Search for the cell housing the specified text and yield its [X, Y] center coordinate. 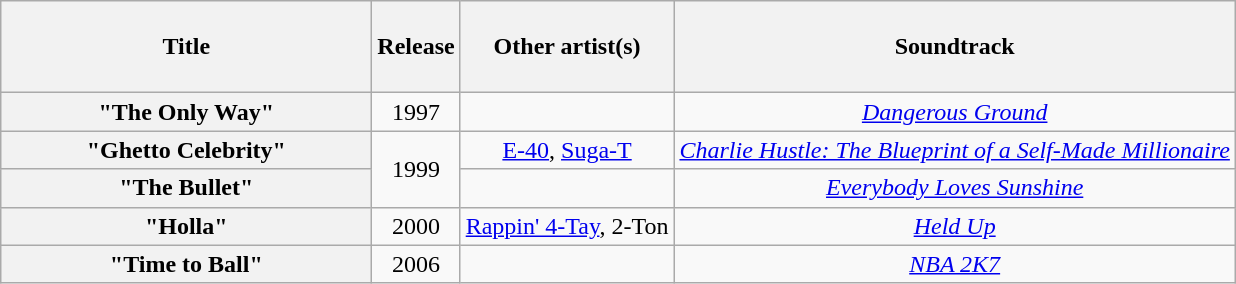
2006 [416, 264]
"Time to Ball" [186, 264]
Release [416, 47]
"The Bullet" [186, 188]
Other artist(s) [567, 47]
Dangerous Ground [954, 112]
Held Up [954, 226]
Rappin' 4-Tay, 2-Ton [567, 226]
"Ghetto Celebrity" [186, 150]
Soundtrack [954, 47]
"The Only Way" [186, 112]
"Holla" [186, 226]
1997 [416, 112]
E-40, Suga-T [567, 150]
Title [186, 47]
Charlie Hustle: The Blueprint of a Self-Made Millionaire [954, 150]
1999 [416, 169]
Everybody Loves Sunshine [954, 188]
NBA 2K7 [954, 264]
2000 [416, 226]
